For the text-containing cell, return its midpoint in (x, y) coordinate format. 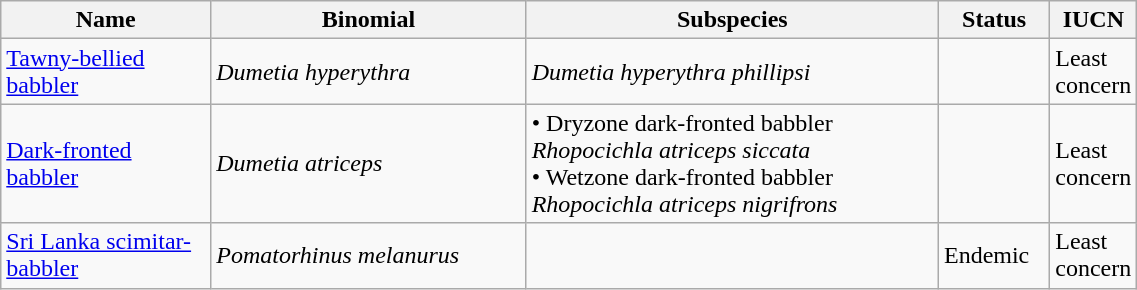
Endemic (994, 256)
Pomatorhinus melanurus (368, 256)
Subspecies (732, 20)
Dumetia hyperythra phillipsi (732, 72)
Sri Lanka scimitar-babbler (106, 256)
Name (106, 20)
Dark-fronted babbler (106, 164)
Dumetia hyperythra (368, 72)
• Dryzone dark-fronted babblerRhopocichla atriceps siccata• Wetzone dark-fronted babblerRhopocichla atriceps nigrifrons (732, 164)
IUCN (1094, 20)
Dumetia atriceps (368, 164)
Tawny-bellied babbler (106, 72)
Binomial (368, 20)
Status (994, 20)
